Provide the [x, y] coordinate of the cell's center where the given text is located.  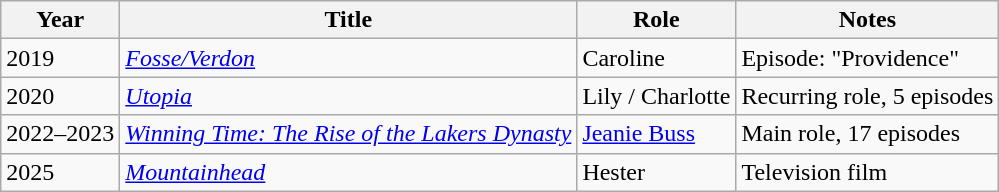
Role [656, 20]
Lily / Charlotte [656, 96]
Notes [868, 20]
Episode: "Providence" [868, 58]
Caroline [656, 58]
Recurring role, 5 episodes [868, 96]
Title [348, 20]
Hester [656, 172]
Winning Time: The Rise of the Lakers Dynasty [348, 134]
Television film [868, 172]
2020 [60, 96]
Fosse/Verdon [348, 58]
Year [60, 20]
2022–2023 [60, 134]
Jeanie Buss [656, 134]
Mountainhead [348, 172]
Utopia [348, 96]
Main role, 17 episodes [868, 134]
2019 [60, 58]
2025 [60, 172]
